Identify which cell holds the provided text, then report its (x, y) central coordinate. 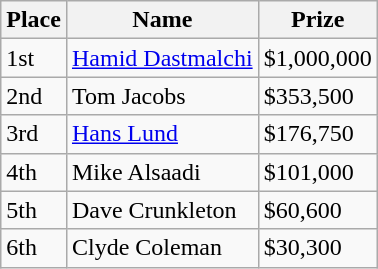
5th (34, 210)
4th (34, 172)
Hans Lund (162, 134)
$101,000 (318, 172)
2nd (34, 96)
1st (34, 58)
$176,750 (318, 134)
$1,000,000 (318, 58)
Tom Jacobs (162, 96)
Place (34, 20)
Dave Crunkleton (162, 210)
$353,500 (318, 96)
Clyde Coleman (162, 248)
6th (34, 248)
Prize (318, 20)
$30,300 (318, 248)
Mike Alsaadi (162, 172)
$60,600 (318, 210)
3rd (34, 134)
Name (162, 20)
Hamid Dastmalchi (162, 58)
